Provide the [x, y] coordinate of the cell's center where the given text is located.  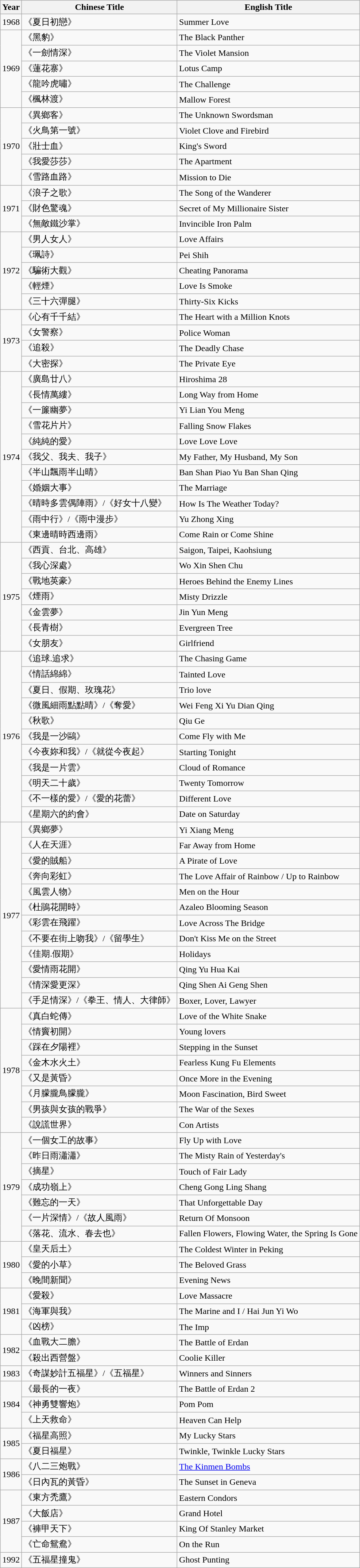
Pei Shih [268, 255]
《亡命鴛鴦》 [100, 1545]
《皇天后土》 [100, 1249]
《褲甲天下》 [100, 1529]
Fearless Kung Fu Elements [268, 1063]
Summer Love [268, 22]
《夏日、假期、玫瑰花》 [100, 690]
1985 [11, 1443]
Lotus Camp [268, 69]
《情深愛更深》 [100, 985]
《一簾幽夢》 [100, 410]
《大飯店》 [100, 1513]
1969 [11, 69]
The Love Affair of Rainbow / Up to Rainbow [268, 877]
Return Of Monsoon [268, 1218]
1973 [11, 341]
《晚間新聞》 [100, 1280]
Tainted Love [268, 675]
1983 [11, 1374]
《奇謀妙計五福星》/《五福星》 [100, 1374]
Come Fly with Me [268, 737]
The Deadly Chase [268, 348]
《奔向彩虹》 [100, 877]
Azaleo Blooming Season [268, 907]
《星期六的約會》 [100, 815]
《愛的賊船》 [100, 861]
The War of the Sexes [268, 1110]
Far Away from Home [268, 845]
《血戰大二膽》 [100, 1342]
1972 [11, 271]
《長情萬縷》 [100, 395]
《戰地英豪》 [100, 581]
Touch of Fair Lady [268, 1172]
Come Rain or Come Shine [268, 534]
《手足情深》/《拳王、情人、大律師》 [100, 1001]
《今夜妳和我》/《就從今夜起》 [100, 752]
《凶榜》 [100, 1327]
The Violet Mansion [268, 53]
《一片深情》/《故人風雨》 [100, 1218]
1982 [11, 1350]
《三十六彈腿》 [100, 301]
《壯士血》 [100, 146]
1992 [11, 1560]
1976 [11, 737]
Chinese Title [100, 7]
Cloud of Romance [268, 768]
《女警察》 [100, 333]
《情話綿綿》 [100, 675]
《婚姻大事》 [100, 488]
《海軍與我》 [100, 1312]
《情竇初開》 [100, 1031]
Year [11, 7]
Twinkle, Twinkle Lucky Stars [268, 1451]
《人在天涯》 [100, 845]
The Unknown Swordsman [268, 115]
Love Affairs [268, 239]
Qiu Ge [268, 721]
Jin Yun Meng [268, 612]
《騙術大觀》 [100, 271]
1977 [11, 915]
《雪路血路》 [100, 177]
Cheating Panorama [268, 271]
On the Run [268, 1545]
1986 [11, 1475]
《我是一片雲》 [100, 768]
1981 [11, 1311]
Wo Xin Shen Chu [268, 566]
The Private Eye [268, 364]
《一個女工的故事》 [100, 1140]
Mallow Forest [268, 100]
《半山飄雨半山晴》 [100, 472]
《我愛莎莎》 [100, 162]
1970 [11, 146]
《夏日初戀》 [100, 22]
《煙雨》 [100, 597]
1984 [11, 1404]
1987 [11, 1521]
《福星高照》 [100, 1436]
《男孩與女孩的戰爭》 [100, 1110]
《長青樹》 [100, 628]
Yi Lian You Meng [268, 410]
The Challenge [268, 84]
《不要在街上吻我》/《留學生》 [100, 939]
《不一樣的愛》/《愛的花蕾》 [100, 799]
《上天救命》 [100, 1420]
Thirty-Six Kicks [268, 301]
My Lucky Stars [268, 1436]
Violet Clove and Firebird [268, 131]
《黑豹》 [100, 37]
《女朋友》 [100, 643]
《我是一沙鷗》 [100, 737]
King's Sword [268, 146]
《月朦朧鳥朦朧》 [100, 1094]
Evergreen Tree [268, 628]
Fallen Flowers, Flowing Water, the Spring Is Gone [268, 1234]
Mission to Die [268, 177]
1968 [11, 22]
The Marine and I / Hai Jun Yi Wo [268, 1312]
《落花、流水、春去也》 [100, 1234]
Misty Drizzle [268, 597]
《追球.追求》 [100, 659]
《金雲夢》 [100, 612]
Cheng Gong Ling Shang [268, 1187]
My Father, My Husband, My Son [268, 457]
1974 [11, 457]
《無敵鐵沙掌》 [100, 224]
Invincible Iron Palm [268, 224]
Trio love [268, 690]
《廣島廿八》 [100, 380]
Evening News [268, 1280]
Heroes Behind the Enemy Lines [268, 581]
《愛情雨花開》 [100, 969]
《雪花片片》 [100, 426]
1979 [11, 1187]
《我心深處》 [100, 566]
Girlfriend [268, 643]
《最長的一夜》 [100, 1389]
《一劍情深》 [100, 53]
《風雲人物》 [100, 892]
《微風細雨點點晴》/《奪愛》 [100, 706]
Starting Tonight [268, 752]
The Sunset in Geneva [268, 1483]
King Of Stanley Market [268, 1529]
《成功嶺上》 [100, 1187]
The Misty Rain of Yesterday's [268, 1156]
《東方禿鷹》 [100, 1498]
Date on Saturday [268, 815]
《異鄉客》 [100, 115]
《異鄉夢》 [100, 830]
1975 [11, 597]
《金木水火土》 [100, 1063]
Yi Xiang Meng [268, 830]
《我父、我夫、我子》 [100, 457]
Love Is Smoke [268, 286]
《摘星》 [100, 1172]
《蓮花寨》 [100, 69]
《殺出西營盤》 [100, 1358]
The Chasing Game [268, 659]
Winners and Sinners [268, 1374]
《愛的小草》 [100, 1265]
Coolie Killer [268, 1358]
Once More in the Evening [268, 1078]
《說謊世界》 [100, 1125]
Stepping in the Sunset [268, 1048]
Love Across The Bridge [268, 923]
Grand Hotel [268, 1513]
《昨日雨瀟瀟》 [100, 1156]
《火鳥第一號》 [100, 131]
Long Way from Home [268, 395]
《大密探》 [100, 364]
《東邊晴時西邊雨》 [100, 534]
Hiroshima 28 [268, 380]
A Pirate of Love [268, 861]
《神勇雙響炮》 [100, 1404]
《男人女人》 [100, 239]
The Battle of Erdan 2 [268, 1389]
《財色驚魂》 [100, 209]
《珮詩》 [100, 255]
The Song of the Wanderer [268, 193]
Different Love [268, 799]
Secret of My Millionaire Sister [268, 209]
《心有千千結》 [100, 318]
The Marriage [268, 488]
《追殺》 [100, 348]
The Black Panther [268, 37]
1978 [11, 1071]
Men on the Hour [268, 892]
Love Massacre [268, 1296]
How Is The Weather Today? [268, 504]
1980 [11, 1265]
Ghost Punting [268, 1560]
Moon Fascination, Bird Sweet [268, 1094]
The Imp [268, 1327]
《純純的愛》 [100, 442]
The Coldest Winter in Peking [268, 1249]
Fly Up with Love [268, 1140]
The Kinmen Bombs [268, 1467]
Young lovers [268, 1031]
Boxer, Lover, Lawyer [268, 1001]
《五福星撞鬼》 [100, 1560]
《真白蛇傳》 [100, 1016]
Saigon, Taipei, Kaohsiung [268, 550]
Con Artists [268, 1125]
Ban Shan Piao Yu Ban Shan Qing [268, 472]
《八二三炮戰》 [100, 1467]
《楓林渡》 [100, 100]
Falling Snow Flakes [268, 426]
《輕煙》 [100, 286]
Don't Kiss Me on the Street [268, 939]
《浪子之歌》 [100, 193]
《龍吟虎嘯》 [100, 84]
《夏日福星》 [100, 1451]
《晴時多雲偶陣雨》/《好女十八變》 [100, 504]
Eastern Condors [268, 1498]
Qing Shen Ai Geng Shen [268, 985]
Twenty Tomorrow [268, 783]
Love of the White Snake [268, 1016]
Heaven Can Help [268, 1420]
《踩在夕陽裡》 [100, 1048]
The Beloved Grass [268, 1265]
Pom Pom [268, 1404]
《西貢、台北、高雄》 [100, 550]
Wei Feng Xi Yu Dian Qing [268, 706]
That Unforgettable Day [268, 1203]
《日內瓦的黃昏》 [100, 1483]
The Heart with a Million Knots [268, 318]
《秋歌》 [100, 721]
Yu Zhong Xing [268, 519]
《彩雲在飛躍》 [100, 923]
《又是黃昏》 [100, 1078]
Holidays [268, 954]
《難忘的一天》 [100, 1203]
1971 [11, 208]
Qing Yu Hua Kai [268, 969]
《佳期.假期》 [100, 954]
《杜鵑花開時》 [100, 907]
Love Love Love [268, 442]
《雨中行》/《雨中漫步》 [100, 519]
The Apartment [268, 162]
English Title [268, 7]
《明天二十歲》 [100, 783]
Police Woman [268, 333]
The Battle of Erdan [268, 1342]
《愛殺》 [100, 1296]
